Extract the (X, Y) coordinate from the center of the cell holding the provided text.  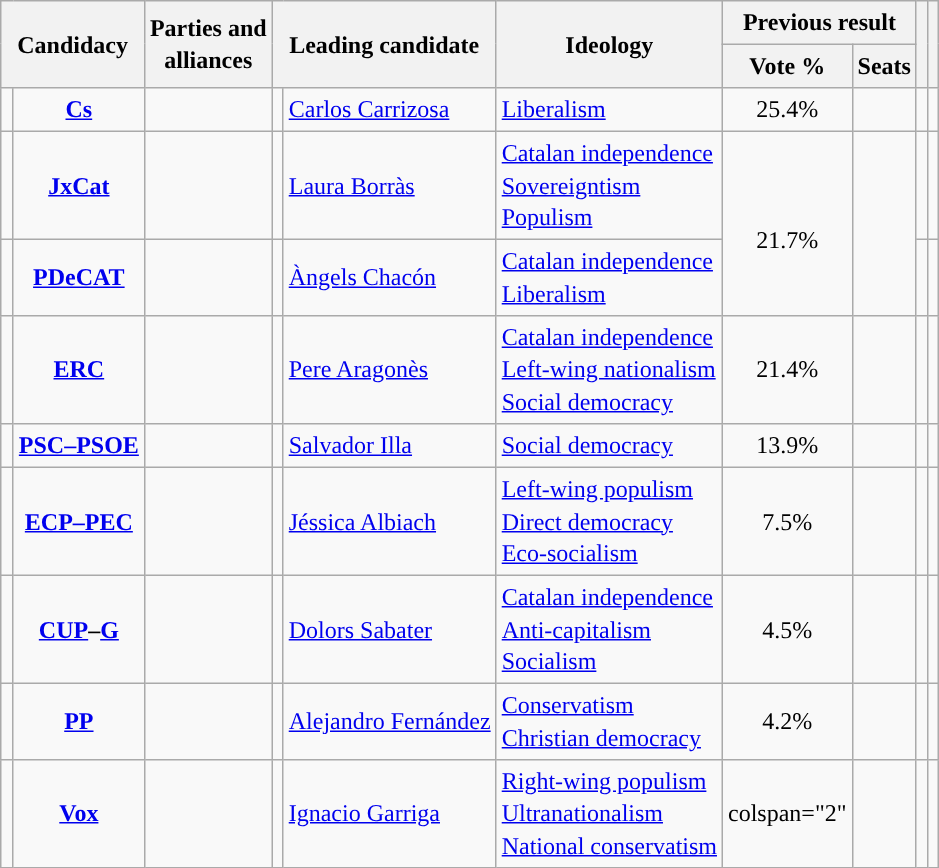
Àngels Chacón (390, 277)
7.5% (788, 521)
Candidacy (73, 44)
Laura Borràs (390, 185)
Jéssica Albiach (390, 521)
ConservatismChristian democracy (609, 721)
PP (78, 721)
Catalan independenceLiberalism (609, 277)
21.4% (788, 369)
Social democracy (609, 444)
Ignacio Garriga (390, 813)
JxCat (78, 185)
ERC (78, 369)
25.4% (788, 110)
Alejandro Fernández (390, 721)
Ideology (609, 44)
Vote % (788, 66)
Catalan independenceAnti-capitalismSocialism (609, 629)
13.9% (788, 444)
Catalan independenceSovereigntismPopulism (609, 185)
4.2% (788, 721)
Right-wing populismUltranationalismNational conservatism (609, 813)
Liberalism (609, 110)
PDeCAT (78, 277)
Pere Aragonès (390, 369)
21.7% (788, 223)
Cs (78, 110)
Catalan independenceLeft-wing nationalismSocial democracy (609, 369)
Vox (78, 813)
ECP–PEC (78, 521)
Leading candidate (384, 44)
Carlos Carrizosa (390, 110)
PSC–PSOE (78, 444)
colspan="2" (788, 813)
Parties andalliances (208, 44)
Dolors Sabater (390, 629)
CUP–G (78, 629)
4.5% (788, 629)
Previous result (820, 22)
Left-wing populismDirect democracyEco-socialism (609, 521)
Seats (884, 66)
Salvador Illa (390, 444)
